Provide the [x, y] coordinate of the cell's center where the given text is located.  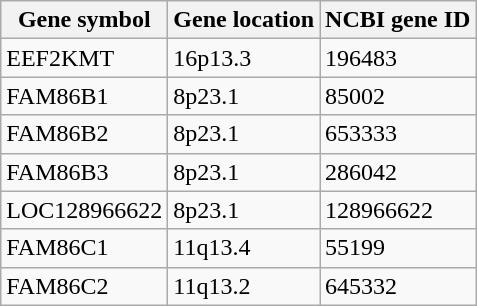
128966622 [398, 210]
FAM86C1 [84, 248]
FAM86B1 [84, 96]
55199 [398, 248]
11q13.4 [244, 248]
653333 [398, 134]
LOC128966622 [84, 210]
Gene symbol [84, 20]
85002 [398, 96]
FAM86B3 [84, 172]
EEF2KMT [84, 58]
196483 [398, 58]
FAM86B2 [84, 134]
16p13.3 [244, 58]
11q13.2 [244, 286]
286042 [398, 172]
FAM86C2 [84, 286]
645332 [398, 286]
Gene location [244, 20]
NCBI gene ID [398, 20]
